For the text-containing cell, return its midpoint in [X, Y] coordinate format. 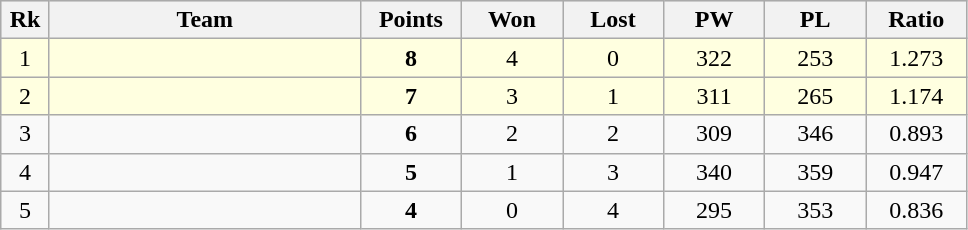
340 [714, 172]
0.947 [916, 172]
322 [714, 58]
PL [816, 20]
6 [410, 134]
253 [816, 58]
Team [204, 20]
311 [714, 96]
353 [816, 210]
Lost [612, 20]
309 [714, 134]
1.273 [916, 58]
Rk [26, 20]
7 [410, 96]
1.174 [916, 96]
Won [512, 20]
346 [816, 134]
0.893 [916, 134]
265 [816, 96]
Points [410, 20]
0.836 [916, 210]
PW [714, 20]
359 [816, 172]
Ratio [916, 20]
295 [714, 210]
8 [410, 58]
